Search for the cell housing the specified text and yield its (X, Y) center coordinate. 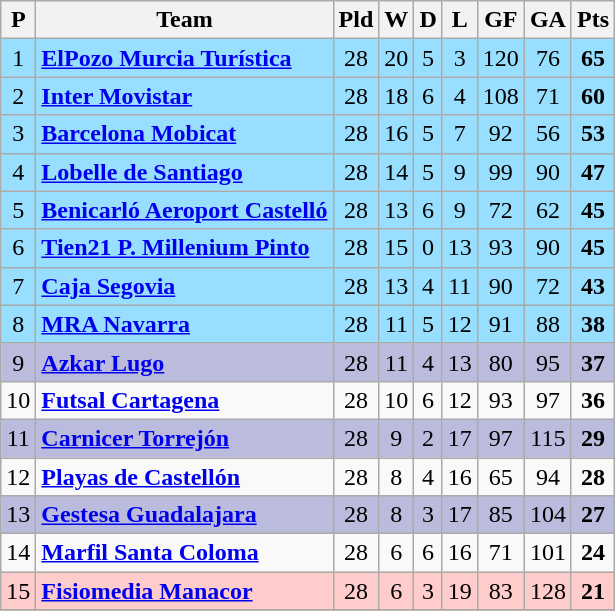
83 (500, 591)
88 (548, 324)
Inter Movistar (184, 96)
99 (500, 172)
53 (592, 134)
D (428, 20)
76 (548, 58)
Pld (356, 20)
GF (500, 20)
W (396, 20)
101 (548, 553)
18 (396, 96)
Fisiomedia Manacor (184, 591)
Carnicer Torrejón (184, 438)
Marfil Santa Coloma (184, 553)
38 (592, 324)
115 (548, 438)
43 (592, 286)
60 (592, 96)
24 (592, 553)
Pts (592, 20)
94 (548, 477)
Futsal Cartagena (184, 400)
104 (548, 515)
108 (500, 96)
L (460, 20)
29 (592, 438)
Gestesa Guadalajara (184, 515)
21 (592, 591)
Barcelona Mobicat (184, 134)
19 (460, 591)
37 (592, 362)
Lobelle de Santiago (184, 172)
128 (548, 591)
Benicarló Aeroport Castelló (184, 210)
GA (548, 20)
92 (500, 134)
95 (548, 362)
91 (500, 324)
120 (500, 58)
1 (18, 58)
85 (500, 515)
Azkar Lugo (184, 362)
80 (500, 362)
47 (592, 172)
27 (592, 515)
Team (184, 20)
Caja Segovia (184, 286)
20 (396, 58)
Tien21 P. Millenium Pinto (184, 248)
56 (548, 134)
62 (548, 210)
36 (592, 400)
P (18, 20)
MRA Navarra (184, 324)
Playas de Castellón (184, 477)
0 (428, 248)
ElPozo Murcia Turística (184, 58)
